Determine the (x, y) coordinate at the center of the cell enclosing the given text.  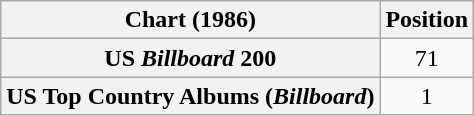
US Billboard 200 (190, 58)
1 (427, 96)
71 (427, 58)
Chart (1986) (190, 20)
US Top Country Albums (Billboard) (190, 96)
Position (427, 20)
